Detect which cell encompasses the target text, then output its (X, Y) center coordinate. 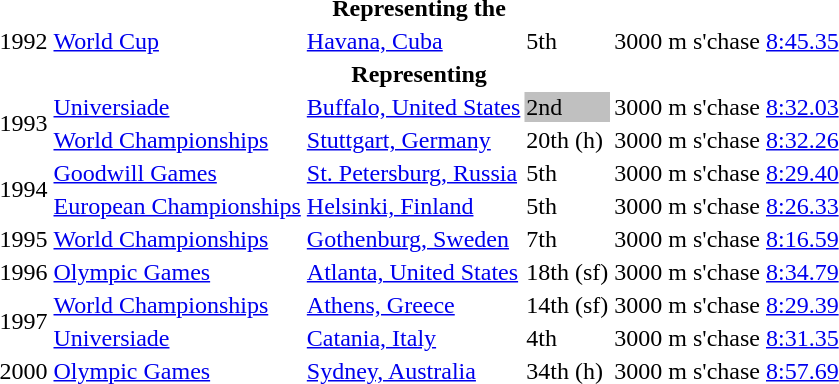
Helsinki, Finland (414, 206)
14th (sf) (568, 305)
Atlanta, United States (414, 272)
European Championships (177, 206)
Havana, Cuba (414, 41)
Goodwill Games (177, 173)
St. Petersburg, Russia (414, 173)
20th (h) (568, 140)
Athens, Greece (414, 305)
Olympic Games (177, 272)
World Cup (177, 41)
18th (sf) (568, 272)
2nd (568, 107)
Stuttgart, Germany (414, 140)
Buffalo, United States (414, 107)
Gothenburg, Sweden (414, 239)
Catania, Italy (414, 338)
4th (568, 338)
7th (568, 239)
